From the cell containing the given text, extract its center point as [x, y] coordinate. 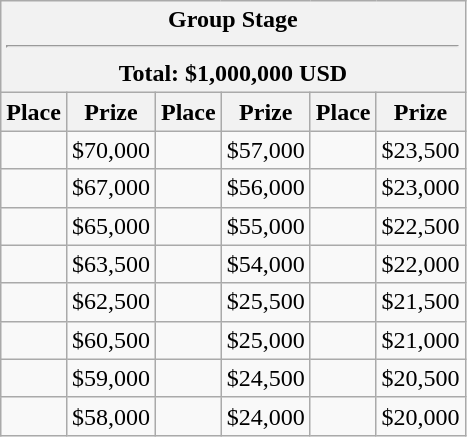
$20,000 [420, 416]
$25,500 [266, 302]
Group StageTotal: $1,000,000 USD [233, 47]
$20,500 [420, 378]
$60,500 [110, 340]
$23,500 [420, 150]
$24,500 [266, 378]
$22,000 [420, 264]
$63,500 [110, 264]
$25,000 [266, 340]
$23,000 [420, 188]
$24,000 [266, 416]
$56,000 [266, 188]
$57,000 [266, 150]
$21,500 [420, 302]
$67,000 [110, 188]
$70,000 [110, 150]
$62,500 [110, 302]
$55,000 [266, 226]
$21,000 [420, 340]
$58,000 [110, 416]
$59,000 [110, 378]
$65,000 [110, 226]
$54,000 [266, 264]
$22,500 [420, 226]
